Search for the cell housing the specified text and yield its (x, y) center coordinate. 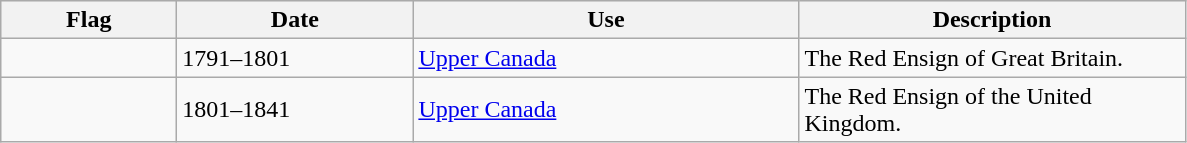
Description (992, 20)
Date (295, 20)
The Red Ensign of the United Kingdom. (992, 110)
Use (606, 20)
1791–1801 (295, 58)
The Red Ensign of Great Britain. (992, 58)
1801–1841 (295, 110)
Flag (89, 20)
